Find where the given text appears and provide that cell's center as (X, Y) coordinate. 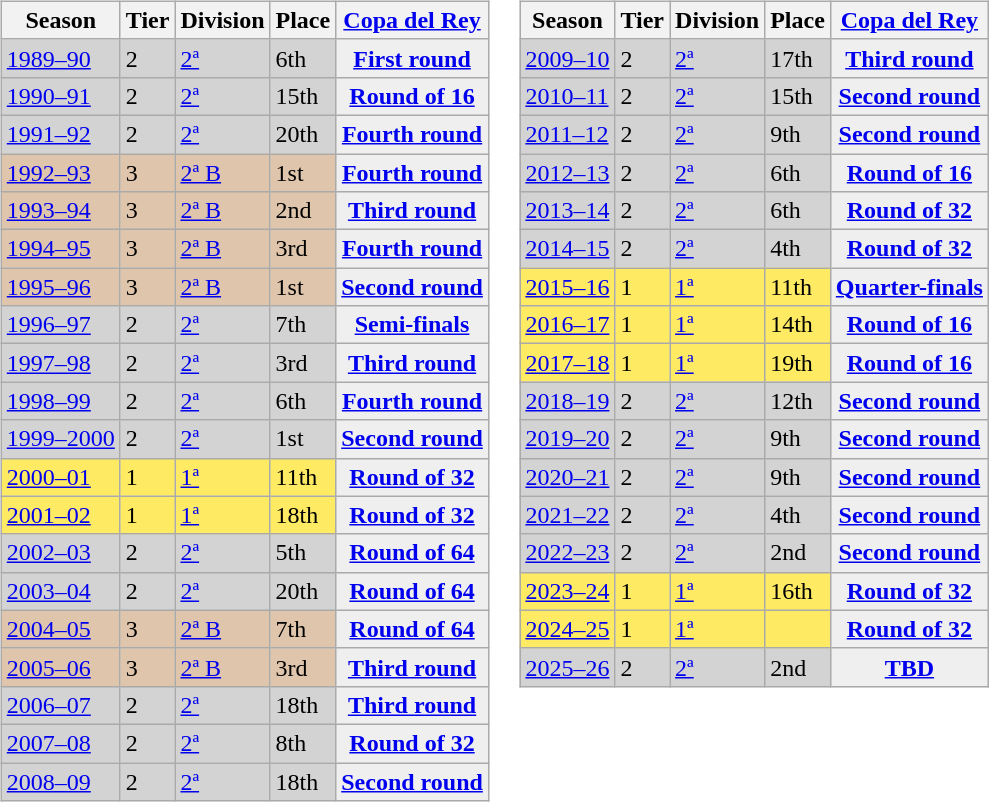
2010–11 (568, 96)
2017–18 (568, 363)
1991–92 (60, 134)
2008–09 (60, 781)
TBD (909, 667)
1993–94 (60, 211)
2014–15 (568, 249)
14th (798, 325)
2020–21 (568, 477)
1999–2000 (60, 439)
1996–97 (60, 325)
1998–99 (60, 401)
2022–23 (568, 553)
2007–08 (60, 743)
2024–25 (568, 629)
2015–16 (568, 287)
1997–98 (60, 363)
2006–07 (60, 705)
First round (412, 58)
1994–95 (60, 249)
2019–20 (568, 439)
5th (303, 553)
1990–91 (60, 96)
2011–12 (568, 134)
2025–26 (568, 667)
2001–02 (60, 515)
2004–05 (60, 629)
Quarter-finals (909, 287)
8th (303, 743)
2016–17 (568, 325)
2021–22 (568, 515)
16th (798, 591)
2002–03 (60, 553)
2018–19 (568, 401)
2000–01 (60, 477)
2009–10 (568, 58)
12th (798, 401)
1989–90 (60, 58)
1995–96 (60, 287)
2013–14 (568, 211)
2003–04 (60, 591)
2005–06 (60, 667)
17th (798, 58)
1992–93 (60, 173)
2012–13 (568, 173)
19th (798, 363)
2023–24 (568, 591)
Semi-finals (412, 325)
